Capture the cell that displays the provided text and extract its [X, Y] central coordinate. 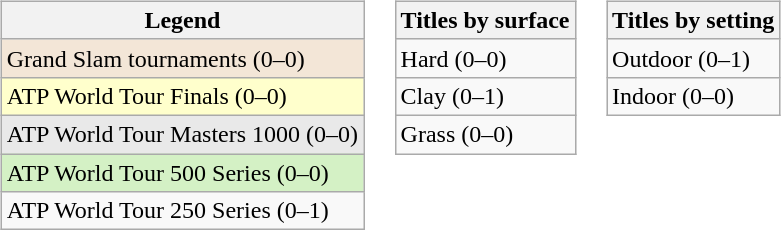
ATP World Tour Masters 1000 (0–0) [182, 134]
Clay (0–1) [485, 96]
Titles by surface [485, 20]
Grass (0–0) [485, 134]
Titles by setting [694, 20]
Indoor (0–0) [694, 96]
ATP World Tour 500 Series (0–0) [182, 173]
ATP World Tour 250 Series (0–1) [182, 211]
ATP World Tour Finals (0–0) [182, 96]
Hard (0–0) [485, 58]
Outdoor (0–1) [694, 58]
Legend [182, 20]
Grand Slam tournaments (0–0) [182, 58]
